Extract the (X, Y) coordinate from the center of the cell holding the provided text.  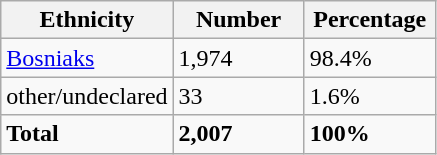
Ethnicity (87, 20)
other/undeclared (87, 96)
Number (238, 20)
Total (87, 134)
1,974 (238, 58)
1.6% (370, 96)
Bosniaks (87, 58)
98.4% (370, 58)
2,007 (238, 134)
100% (370, 134)
Percentage (370, 20)
33 (238, 96)
